Find where the given text appears and provide that cell's center as (x, y) coordinate. 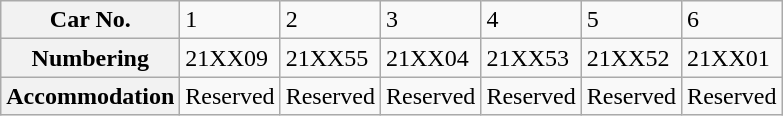
21XX01 (732, 58)
21XX52 (631, 58)
2 (330, 20)
Car No. (90, 20)
Accommodation (90, 96)
4 (531, 20)
3 (431, 20)
1 (230, 20)
5 (631, 20)
21XX09 (230, 58)
21XX04 (431, 58)
21XX55 (330, 58)
Numbering (90, 58)
21XX53 (531, 58)
6 (732, 20)
